Provide the [x, y] coordinate of the cell's center where the given text is located.  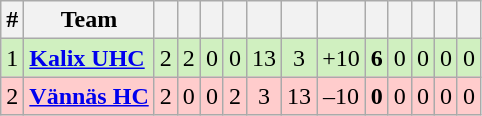
+10 [342, 58]
# [12, 20]
–10 [342, 96]
1 [12, 58]
Kalix UHC [89, 58]
Vännäs HC [89, 96]
6 [376, 58]
Team [89, 20]
